For the text-containing cell, return its midpoint in [x, y] coordinate format. 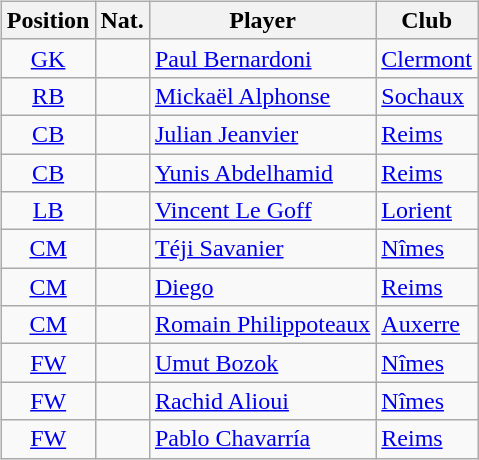
Nat. [122, 20]
Vincent Le Goff [262, 211]
Club [427, 20]
RB [48, 96]
Paul Bernardoni [262, 58]
Romain Philippoteaux [262, 325]
Position [48, 20]
Player [262, 20]
Clermont [427, 58]
GK [48, 58]
Umut Bozok [262, 363]
Pablo Chavarría [262, 439]
Mickaël Alphonse [262, 96]
Auxerre [427, 325]
Diego [262, 287]
Julian Jeanvier [262, 134]
LB [48, 211]
Téji Savanier [262, 249]
Rachid Alioui [262, 401]
Sochaux [427, 96]
Lorient [427, 211]
Yunis Abdelhamid [262, 173]
